Provide the (X, Y) coordinate of the cell's center where the given text is located.  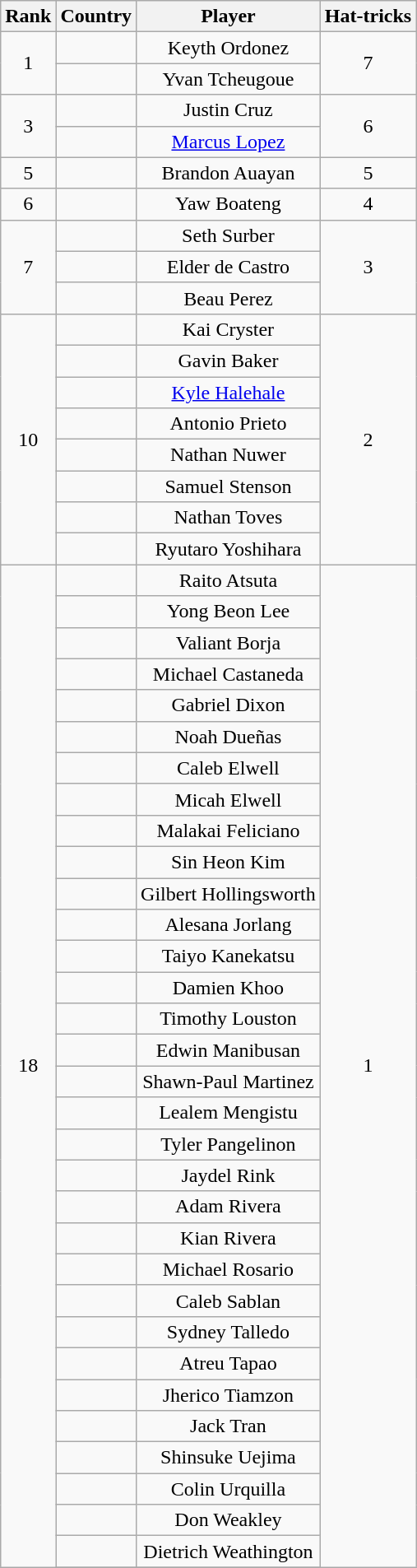
Noah Dueñas (229, 737)
Atreu Tapao (229, 1363)
18 (28, 1066)
Jherico Tiamzon (229, 1395)
2 (368, 439)
Caleb Sablan (229, 1300)
Nathan Toves (229, 518)
Damien Khoo (229, 988)
Sin Heon Kim (229, 862)
Sydney Talledo (229, 1332)
Malakai Feliciano (229, 831)
Colin Urquilla (229, 1489)
Micah Elwell (229, 799)
Shawn-Paul Martinez (229, 1082)
Yaw Boateng (229, 204)
Brandon Auayan (229, 173)
Caleb Elwell (229, 768)
Country (96, 16)
Edwin Manibusan (229, 1050)
Kian Rivera (229, 1238)
Tyler Pangelinon (229, 1144)
Marcus Lopez (229, 142)
Beau Perez (229, 298)
Samuel Stenson (229, 486)
Rank (28, 16)
Michael Rosario (229, 1269)
Gabriel Dixon (229, 705)
Player (229, 16)
Yong Beon Lee (229, 612)
Timothy Louston (229, 1019)
Yvan Tcheugoue (229, 79)
Antonio Prieto (229, 424)
Adam Rivera (229, 1207)
Gilbert Hollingsworth (229, 893)
Ryutaro Yoshihara (229, 549)
Gavin Baker (229, 361)
Michael Castaneda (229, 674)
Raito Atsuta (229, 580)
Shinsuke Uejima (229, 1458)
Hat-tricks (368, 16)
Jack Tran (229, 1426)
Jaydel Rink (229, 1175)
Keyth Ordonez (229, 48)
Dietrich Weathington (229, 1552)
Taiyo Kanekatsu (229, 956)
10 (28, 439)
Valiant Borja (229, 643)
Kai Cryster (229, 329)
Alesana Jorlang (229, 925)
Lealem Mengistu (229, 1113)
Justin Cruz (229, 110)
4 (368, 204)
Elder de Castro (229, 267)
Nathan Nuwer (229, 455)
Kyle Halehale (229, 393)
Seth Surber (229, 235)
Don Weakley (229, 1520)
